Output the (x, y) coordinate of the center of the cell containing the given text.  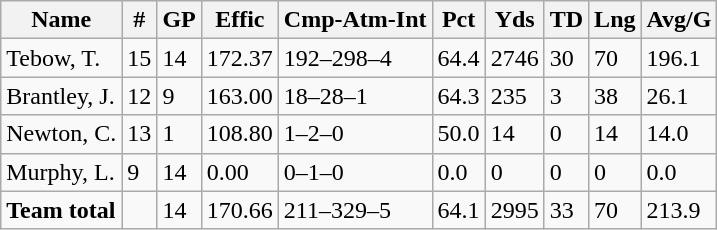
TD (566, 20)
13 (140, 134)
211–329–5 (355, 210)
Murphy, L. (62, 172)
64.3 (458, 96)
235 (514, 96)
GP (179, 20)
14.0 (679, 134)
18–28–1 (355, 96)
15 (140, 58)
2995 (514, 210)
Newton, C. (62, 134)
192–298–4 (355, 58)
170.66 (240, 210)
Tebow, T. (62, 58)
172.37 (240, 58)
213.9 (679, 210)
0–1–0 (355, 172)
108.80 (240, 134)
2746 (514, 58)
163.00 (240, 96)
Cmp-Atm-Int (355, 20)
38 (615, 96)
Team total (62, 210)
3 (566, 96)
50.0 (458, 134)
30 (566, 58)
33 (566, 210)
26.1 (679, 96)
Lng (615, 20)
Name (62, 20)
Yds (514, 20)
Effic (240, 20)
1–2–0 (355, 134)
# (140, 20)
64.1 (458, 210)
Avg/G (679, 20)
1 (179, 134)
0.00 (240, 172)
Pct (458, 20)
Brantley, J. (62, 96)
64.4 (458, 58)
196.1 (679, 58)
12 (140, 96)
